Return (X, Y) of the center of cell containing provided text 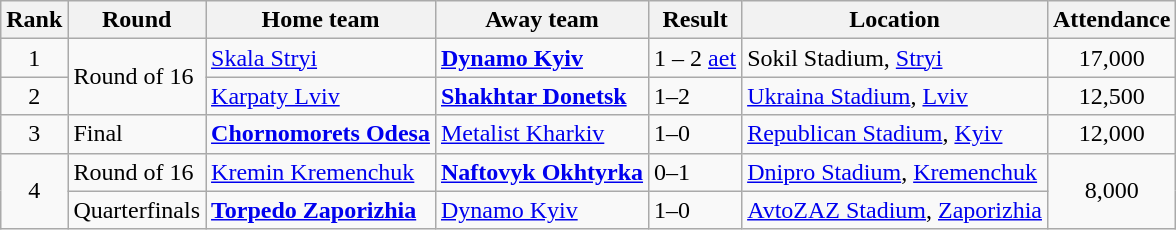
1–2 (696, 96)
Final (137, 134)
AvtoZAZ Stadium, Zaporizhia (895, 210)
Torpedo Zaporizhia (321, 210)
Chornomorets Odesa (321, 134)
Location (895, 20)
Sokil Stadium, Stryi (895, 58)
1 – 2 aet (696, 58)
0–1 (696, 172)
Republican Stadium, Kyiv (895, 134)
Quarterfinals (137, 210)
2 (34, 96)
12,500 (1111, 96)
1 (34, 58)
Round (137, 20)
4 (34, 191)
Skala Stryi (321, 58)
Home team (321, 20)
Result (696, 20)
Dnipro Stadium, Kremenchuk (895, 172)
Kremin Kremenchuk (321, 172)
Shakhtar Donetsk (542, 96)
17,000 (1111, 58)
Rank (34, 20)
Naftovyk Okhtyrka (542, 172)
Away team (542, 20)
Karpaty Lviv (321, 96)
12,000 (1111, 134)
Metalist Kharkiv (542, 134)
8,000 (1111, 191)
Attendance (1111, 20)
3 (34, 134)
Ukraina Stadium, Lviv (895, 96)
